Return the [X, Y] coordinate for the center point of the cell that contains the specified text.  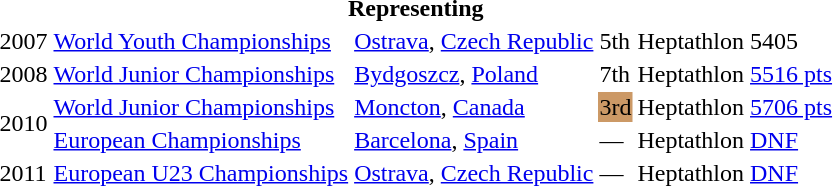
5th [616, 41]
Moncton, Canada [474, 107]
World Youth Championships [201, 41]
7th [616, 74]
3rd [616, 107]
Ostrava, Czech Republic [474, 41]
European Championships [201, 140]
Barcelona, Spain [474, 140]
— [616, 140]
Bydgoszcz, Poland [474, 74]
